Determine the (x, y) coordinate at the center of the cell enclosing the given text.  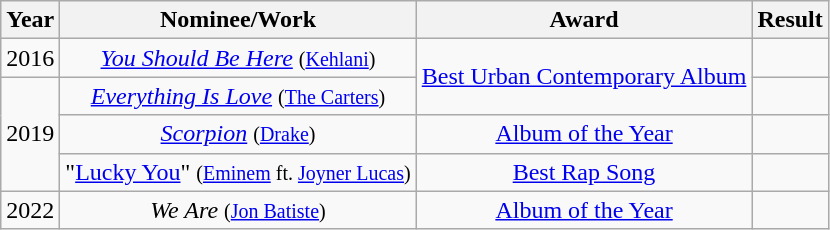
Best Rap Song (584, 172)
2016 (30, 58)
"Lucky You" (Eminem ft. Joyner Lucas) (238, 172)
Award (584, 20)
Nominee/Work (238, 20)
You Should Be Here (Kehlani) (238, 58)
2022 (30, 210)
2019 (30, 134)
Scorpion (Drake) (238, 134)
Year (30, 20)
Result (790, 20)
Everything Is Love (The Carters) (238, 96)
We Are (Jon Batiste) (238, 210)
Best Urban Contemporary Album (584, 77)
